From the cell containing the given text, extract its center point as (X, Y) coordinate. 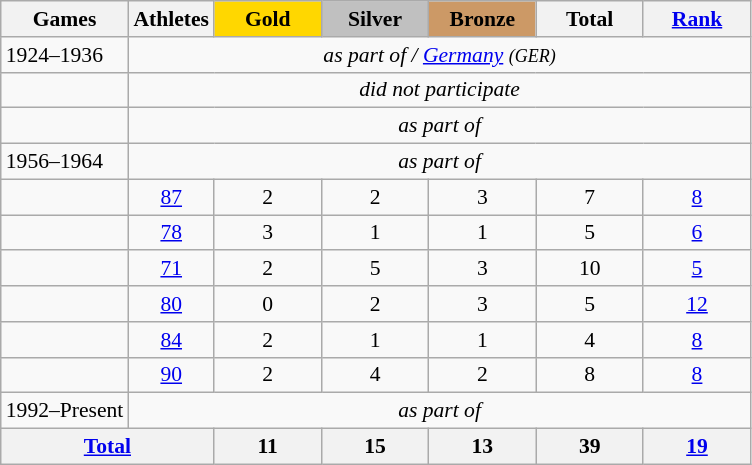
19 (696, 447)
0 (268, 304)
Gold (268, 19)
Silver (374, 19)
10 (590, 269)
39 (590, 447)
1924–1936 (65, 55)
Athletes (171, 19)
13 (482, 447)
12 (696, 304)
7 (590, 197)
6 (696, 233)
Bronze (482, 19)
as part of / Germany (GER) (439, 55)
78 (171, 233)
87 (171, 197)
Games (65, 19)
1956–1964 (65, 162)
80 (171, 304)
1992–Present (65, 411)
90 (171, 375)
15 (374, 447)
11 (268, 447)
71 (171, 269)
84 (171, 340)
Rank (696, 19)
did not participate (439, 90)
